Find where the given text appears and provide that cell's center as (x, y) coordinate. 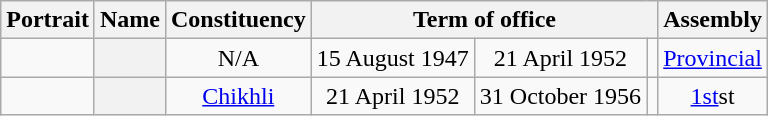
Constituency (238, 20)
15 August 1947 (392, 58)
1stst (713, 96)
N/A (238, 58)
Chikhli (238, 96)
Portrait (48, 20)
Name (130, 20)
Term of office (484, 20)
Provincial (713, 58)
Assembly (713, 20)
31 October 1956 (560, 96)
